From the cell containing the given text, extract its center point as (x, y) coordinate. 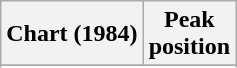
Peakposition (189, 34)
Chart (1984) (72, 34)
